Detect which cell encompasses the target text, then output its (x, y) center coordinate. 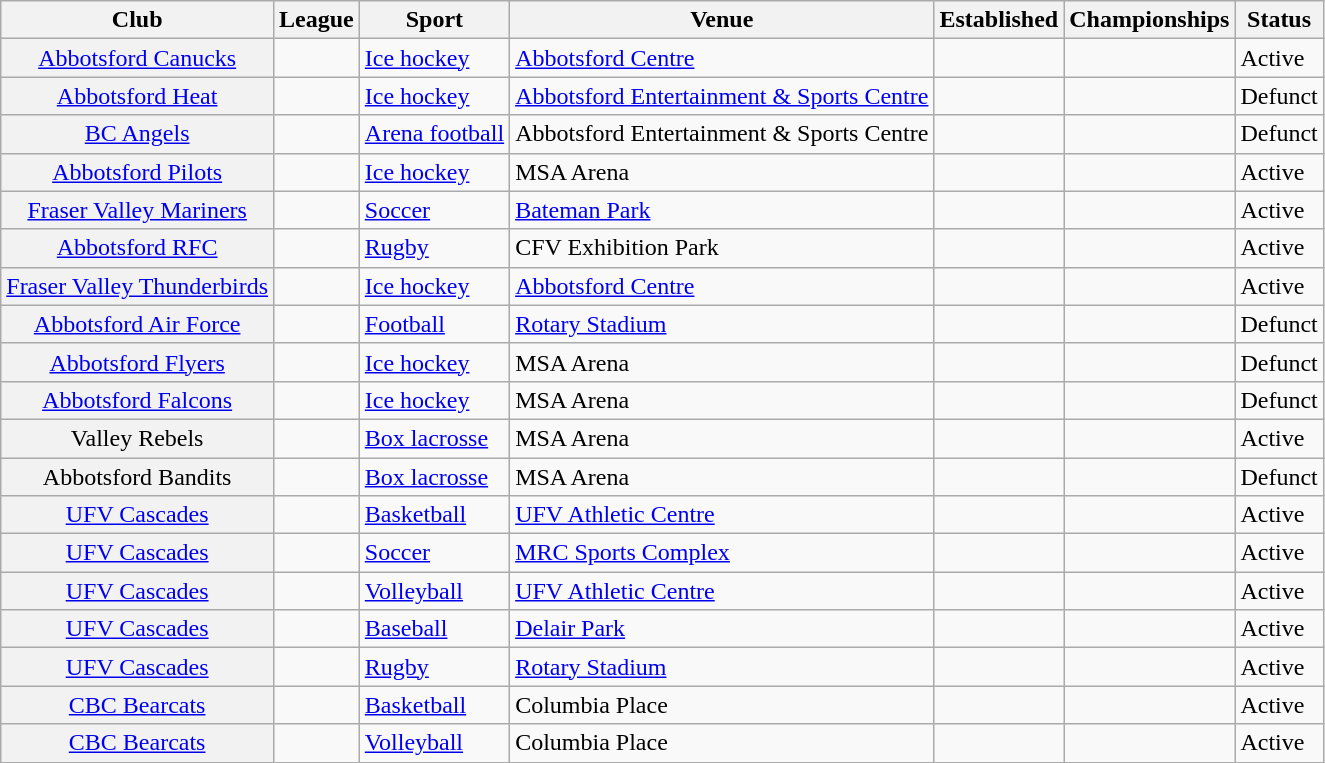
Abbotsford Canucks (138, 58)
Abbotsford Bandits (138, 477)
Abbotsford Air Force (138, 324)
BC Angels (138, 134)
Baseball (434, 629)
League (317, 20)
Sport (434, 20)
Delair Park (722, 629)
Arena football (434, 134)
Venue (722, 20)
Championships (1150, 20)
Fraser Valley Mariners (138, 210)
Abbotsford Flyers (138, 362)
MRC Sports Complex (722, 553)
Football (434, 324)
Status (1279, 20)
Bateman Park (722, 210)
Abbotsford Heat (138, 96)
Club (138, 20)
CFV Exhibition Park (722, 248)
Abbotsford Pilots (138, 172)
Fraser Valley Thunderbirds (138, 286)
Valley Rebels (138, 438)
Abbotsford Falcons (138, 400)
Established (999, 20)
Abbotsford RFC (138, 248)
